Determine the (X, Y) coordinate at the center of the cell enclosing the given text.  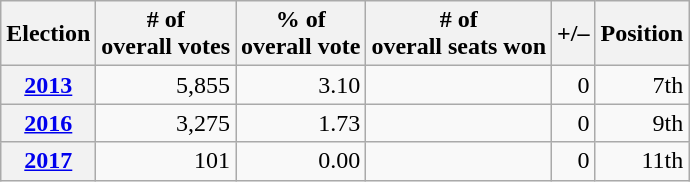
7th (642, 85)
2016 (48, 123)
Position (642, 34)
9th (642, 123)
3.10 (301, 85)
5,855 (166, 85)
11th (642, 161)
+/– (574, 34)
3,275 (166, 123)
# ofoverall votes (166, 34)
1.73 (301, 123)
0.00 (301, 161)
101 (166, 161)
Election (48, 34)
% ofoverall vote (301, 34)
2013 (48, 85)
2017 (48, 161)
# ofoverall seats won (459, 34)
